Scan for the cell matching the given text and deliver its [X, Y] coordinate at center. 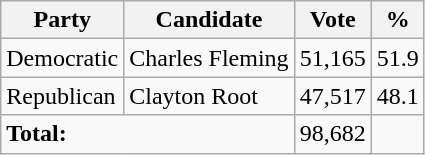
% [398, 20]
Party [62, 20]
Candidate [209, 20]
47,517 [332, 96]
51.9 [398, 58]
Vote [332, 20]
Clayton Root [209, 96]
Democratic [62, 58]
Republican [62, 96]
98,682 [332, 134]
48.1 [398, 96]
51,165 [332, 58]
Total: [148, 134]
Charles Fleming [209, 58]
